Return (x, y) of the center of cell containing provided text 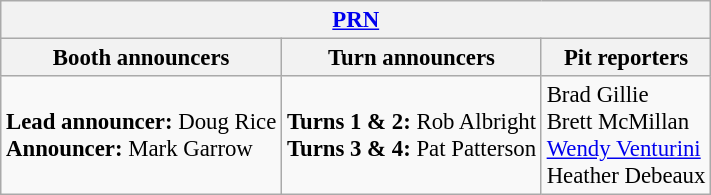
Booth announcers (142, 58)
Lead announcer: Doug RiceAnnouncer: Mark Garrow (142, 136)
Brad GillieBrett McMillanWendy VenturiniHeather Debeaux (626, 136)
Turn announcers (412, 58)
Pit reporters (626, 58)
PRN (356, 20)
Turns 1 & 2: Rob AlbrightTurns 3 & 4: Pat Patterson (412, 136)
